Provide the [x, y] coordinate of the cell's center where the given text is located.  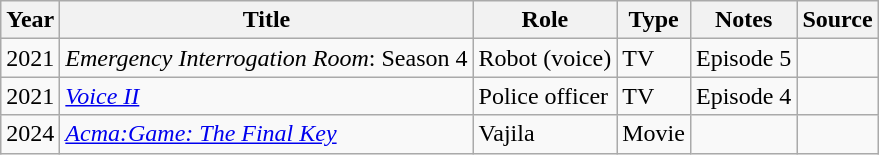
Notes [743, 20]
Episode 4 [743, 96]
2024 [30, 134]
Police officer [545, 96]
Role [545, 20]
Year [30, 20]
Robot (voice) [545, 58]
Voice II [266, 96]
Source [838, 20]
Type [654, 20]
Acma:Game: The Final Key [266, 134]
Episode 5 [743, 58]
Vajila [545, 134]
Title [266, 20]
Movie [654, 134]
Emergency Interrogation Room: Season 4 [266, 58]
